Search for the cell housing the specified text and yield its (x, y) center coordinate. 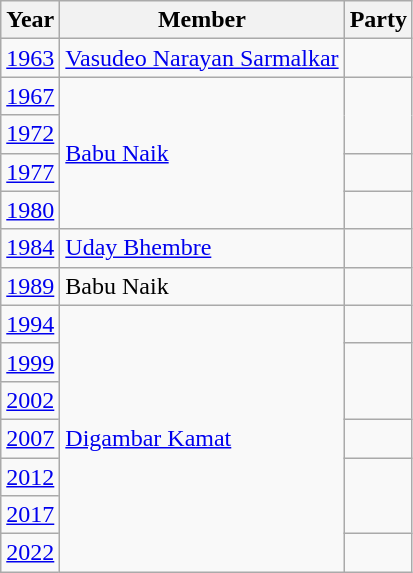
Member (202, 20)
1977 (30, 172)
1972 (30, 134)
Digambar Kamat (202, 438)
1980 (30, 210)
2007 (30, 438)
1963 (30, 58)
Party (378, 20)
1999 (30, 362)
Vasudeo Narayan Sarmalkar (202, 58)
2012 (30, 477)
Uday Bhembre (202, 248)
2017 (30, 515)
1989 (30, 286)
1967 (30, 96)
1984 (30, 248)
Year (30, 20)
1994 (30, 324)
2002 (30, 400)
2022 (30, 553)
